Search for the cell housing the specified text and yield its (X, Y) center coordinate. 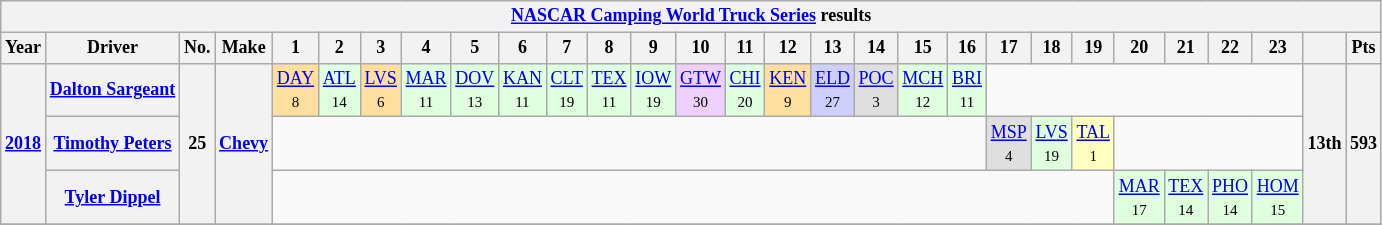
20 (1139, 48)
Driver (112, 48)
DOV13 (475, 90)
8 (609, 48)
LVS6 (380, 90)
18 (1052, 48)
TAL1 (1093, 144)
15 (923, 48)
Year (24, 48)
25 (198, 144)
17 (1008, 48)
9 (654, 48)
No. (198, 48)
Timothy Peters (112, 144)
MSP4 (1008, 144)
IOW19 (654, 90)
GTW30 (701, 90)
Pts (1364, 48)
TEX11 (609, 90)
MCH12 (923, 90)
6 (523, 48)
DAY8 (295, 90)
2 (339, 48)
593 (1364, 144)
16 (968, 48)
HOM15 (1278, 197)
Dalton Sargeant (112, 90)
21 (1186, 48)
4 (426, 48)
5 (475, 48)
3 (380, 48)
TEX14 (1186, 197)
10 (701, 48)
MAR17 (1139, 197)
ELD27 (833, 90)
Tyler Dippel (112, 197)
KEN9 (788, 90)
13 (833, 48)
12 (788, 48)
PHO14 (1230, 197)
2018 (24, 144)
CHI20 (745, 90)
POC3 (876, 90)
14 (876, 48)
LVS19 (1052, 144)
BRI11 (968, 90)
ATL14 (339, 90)
13th (1324, 144)
11 (745, 48)
7 (566, 48)
Chevy (244, 144)
Make (244, 48)
1 (295, 48)
MAR11 (426, 90)
19 (1093, 48)
CLT19 (566, 90)
22 (1230, 48)
NASCAR Camping World Truck Series results (692, 16)
23 (1278, 48)
KAN11 (523, 90)
